From the cell containing the given text, extract its center point as (X, Y) coordinate. 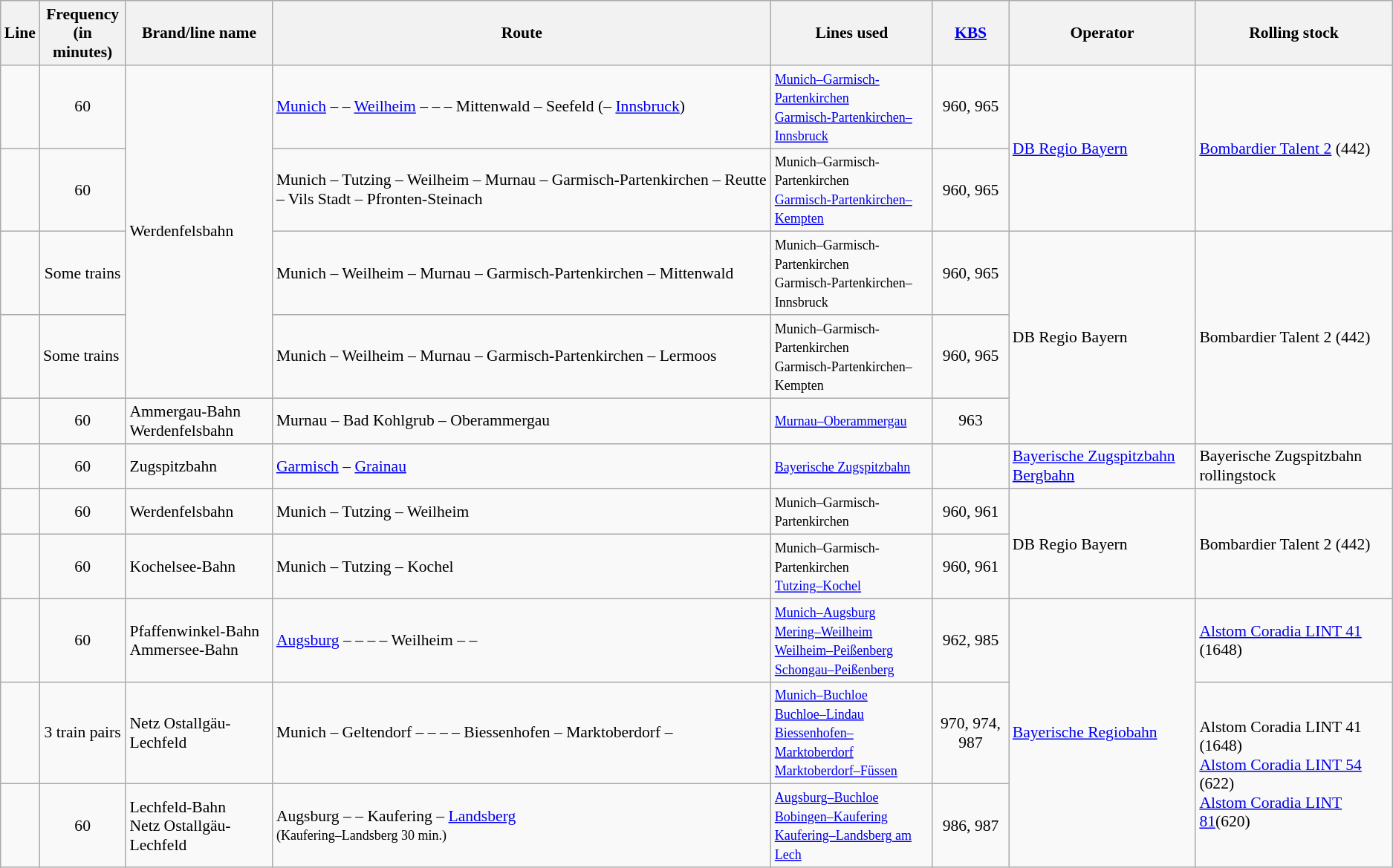
Zugspitzbahn (199, 466)
Netz Ostallgäu-Lechfeld (199, 733)
Rolling stock (1293, 33)
Lines used (852, 33)
Route (522, 33)
Operator (1103, 33)
Munich – Tutzing – Weilheim (522, 512)
Garmisch – Grainau (522, 466)
986, 987 (970, 826)
970, 974, 987 (970, 733)
Munich–Garmisch-Partenkirchen (852, 512)
Frequency(in minutes) (83, 33)
Alstom Coradia LINT 41 (1648) (1293, 640)
Line (20, 33)
Kochelsee-Bahn (199, 567)
Murnau – Bad Kohlgrub – Oberammergau (522, 420)
Munich – Tutzing – Weilheim – Murnau – Garmisch-Partenkirchen – Reutte – Vils Stadt – Pfronten-Steinach (522, 190)
Munich – Geltendorf – – – – Biessenhofen – Marktoberdorf – (522, 733)
962, 985 (970, 640)
Munich–Garmisch-PartenkirchenTutzing–Kochel (852, 567)
Munich – Weilheim – Murnau – Garmisch-Partenkirchen – Mittenwald (522, 273)
Bayerische Regiobahn (1103, 733)
Ammergau-BahnWerdenfelsbahn (199, 420)
Pfaffenwinkel-BahnAmmersee-Bahn (199, 640)
Munich–AugsburgMering–WeilheimWeilheim–PeißenbergSchongau–Peißenberg (852, 640)
Munich – – Weilheim – – – Mittenwald – Seefeld (– Innsbruck) (522, 107)
963 (970, 420)
Munich – Tutzing – Kochel (522, 567)
KBS (970, 33)
Bayerische Zugspitzbahn rollingstock (1293, 466)
Augsburg – – – – Weilheim – – (522, 640)
Bayerische Zugspitzbahn Bergbahn (1103, 466)
Munich–BuchloeBuchloe–LindauBiessenhofen–MarktoberdorfMarktoberdorf–Füssen (852, 733)
Alstom Coradia LINT 41 (1648)Alstom Coradia LINT 54 (622)Alstom Coradia LINT 81(620) (1293, 774)
Augsburg – – Kaufering – Landsberg(Kaufering–Landsberg 30 min.) (522, 826)
Bayerische Zugspitzbahn (852, 466)
Brand/line name (199, 33)
Murnau–Oberammergau (852, 420)
Augsburg–BuchloeBobingen–KauferingKaufering–Landsberg am Lech (852, 826)
3 train pairs (83, 733)
Lechfeld-BahnNetz Ostallgäu-Lechfeld (199, 826)
Munich – Weilheim – Murnau – Garmisch-Partenkirchen – Lermoos (522, 356)
